Search for the cell housing the specified text and yield its [x, y] center coordinate. 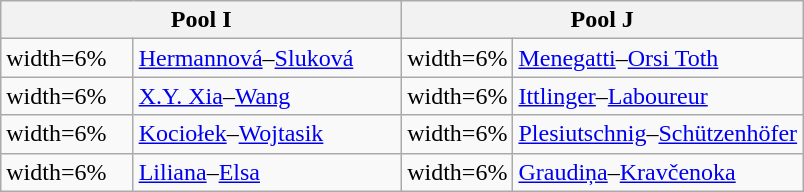
Pool I [202, 20]
Menegatti–Orsi Toth [658, 58]
Graudiņa–Kravčenoka [658, 172]
Hermannová–Sluková [268, 58]
Pool J [602, 20]
Ittlinger–Laboureur [658, 96]
Liliana–Elsa [268, 172]
Kociołek–Wojtasik [268, 134]
Plesiutschnig–Schützenhöfer [658, 134]
X.Y. Xia–Wang [268, 96]
